For the text-containing cell, return its midpoint in (x, y) coordinate format. 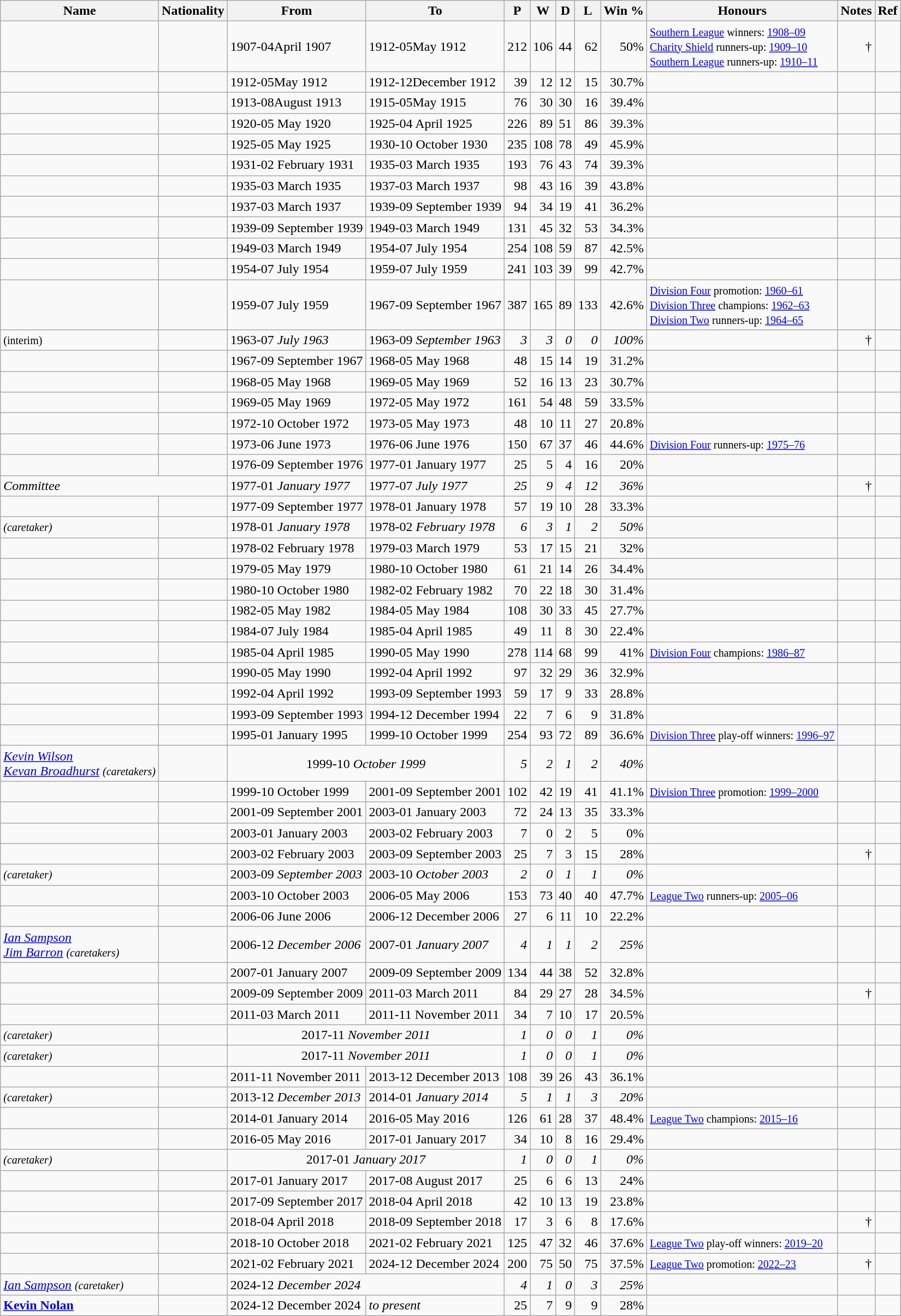
Win % (624, 11)
1915-05May 1915 (435, 103)
34.5% (624, 993)
1963-07 July 1963 (297, 340)
100% (624, 340)
Southern League winners: 1908–09Charity Shield runners-up: 1909–10Southern League runners-up: 1910–11 (743, 46)
Notes (856, 11)
28.8% (624, 694)
57 (518, 506)
D (566, 11)
87 (588, 248)
L (588, 11)
37.6% (624, 1243)
78 (566, 144)
1976-06 June 1976 (435, 444)
Division Three promotion: 1999–2000 (743, 792)
84 (518, 993)
1931-02 February 1931 (297, 165)
Ian Sampson (caretaker) (80, 1284)
150 (518, 444)
20.5% (624, 1014)
54 (543, 403)
1982-02 February 1982 (435, 589)
Division Four runners-up: 1975–76 (743, 444)
Kevin WilsonKevan Broadhurst (caretakers) (80, 764)
133 (588, 305)
23 (588, 382)
241 (518, 269)
39.4% (624, 103)
102 (518, 792)
35 (588, 812)
32% (624, 548)
48.4% (624, 1118)
1963-09 September 1963 (435, 340)
36.1% (624, 1077)
Nationality (193, 11)
1977-09 September 1977 (297, 506)
73 (543, 895)
125 (518, 1243)
1984-05 May 1984 (435, 610)
20.8% (624, 423)
41.1% (624, 792)
131 (518, 227)
1994-12 December 1994 (435, 715)
235 (518, 144)
League Two champions: 2015–16 (743, 1118)
36.6% (624, 735)
22.4% (624, 631)
1972-05 May 1972 (435, 403)
93 (543, 735)
League Two promotion: 2022–23 (743, 1264)
103 (543, 269)
1976-09 September 1976 (297, 465)
44.6% (624, 444)
212 (518, 46)
29.4% (624, 1139)
1977-07 July 1977 (435, 486)
51 (566, 123)
387 (518, 305)
to present (435, 1305)
126 (518, 1118)
45.9% (624, 144)
165 (543, 305)
1920-05 May 1920 (297, 123)
1925-05 May 1925 (297, 144)
P (518, 11)
1972-10 October 1972 (297, 423)
(interim) (80, 340)
1925-04 April 1925 (435, 123)
42.7% (624, 269)
Kevin Nolan (80, 1305)
36% (624, 486)
97 (518, 673)
Committee (114, 486)
W (543, 11)
1979-03 March 1979 (435, 548)
1982-05 May 1982 (297, 610)
2017-08 August 2017 (435, 1181)
38 (566, 972)
42.5% (624, 248)
74 (588, 165)
31.2% (624, 361)
32.8% (624, 972)
23.8% (624, 1201)
42.6% (624, 305)
278 (518, 652)
114 (543, 652)
68 (566, 652)
24% (624, 1181)
League Two runners-up: 2005–06 (743, 895)
153 (518, 895)
193 (518, 165)
200 (518, 1264)
41% (624, 652)
67 (543, 444)
36 (588, 673)
31.4% (624, 589)
2017-09 September 2017 (297, 1201)
2018-09 September 2018 (435, 1222)
2018-10 October 2018 (297, 1243)
1995-01 January 1995 (297, 735)
22.2% (624, 916)
34.4% (624, 569)
Ref (888, 11)
43.8% (624, 186)
134 (518, 972)
1930-10 October 1930 (435, 144)
47 (543, 1243)
37.5% (624, 1264)
Ian SampsonJim Barron (caretakers) (80, 944)
1913-08August 1913 (297, 103)
94 (518, 206)
34.3% (624, 227)
50 (566, 1264)
2006-06 June 2006 (297, 916)
18 (566, 589)
31.8% (624, 715)
226 (518, 123)
40% (624, 764)
98 (518, 186)
Honours (743, 11)
106 (543, 46)
161 (518, 403)
1984-07 July 1984 (297, 631)
17.6% (624, 1222)
From (297, 11)
1912-12December 1912 (435, 82)
70 (518, 589)
1907-04April 1907 (297, 46)
Division Four promotion: 1960–61Division Three champions: 1962–63Division Two runners-up: 1964–65 (743, 305)
To (435, 11)
League Two play-off winners: 2019–20 (743, 1243)
86 (588, 123)
24 (543, 812)
Division Four champions: 1986–87 (743, 652)
62 (588, 46)
2006-05 May 2006 (435, 895)
36.2% (624, 206)
33.5% (624, 403)
32.9% (624, 673)
1973-05 May 1973 (435, 423)
1979-05 May 1979 (297, 569)
1973-06 June 1973 (297, 444)
Division Three play-off winners: 1996–97 (743, 735)
47.7% (624, 895)
27.7% (624, 610)
Name (80, 11)
